Detect which cell encompasses the target text, then output its [x, y] center coordinate. 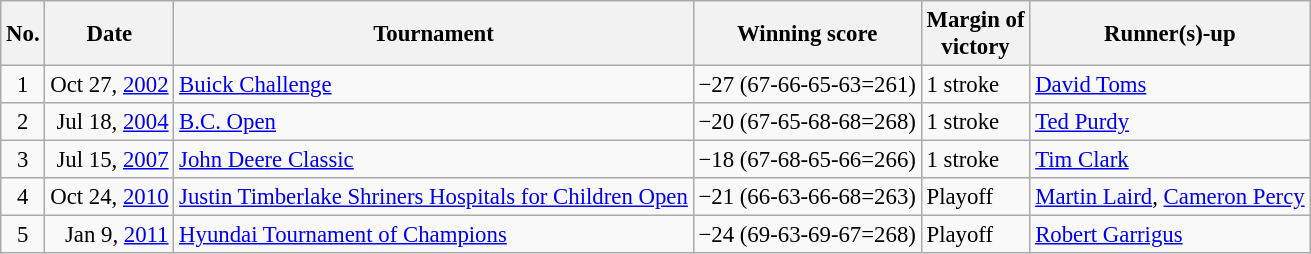
2 [23, 122]
Ted Purdy [1170, 122]
No. [23, 34]
Tim Clark [1170, 160]
Margin ofvictory [976, 34]
Oct 27, 2002 [110, 85]
−21 (66-63-66-68=263) [807, 197]
1 [23, 85]
Martin Laird, Cameron Percy [1170, 197]
−24 (69-63-69-67=268) [807, 235]
Hyundai Tournament of Champions [434, 235]
B.C. Open [434, 122]
−27 (67-66-65-63=261) [807, 85]
Buick Challenge [434, 85]
John Deere Classic [434, 160]
Robert Garrigus [1170, 235]
Jul 18, 2004 [110, 122]
−18 (67-68-65-66=266) [807, 160]
4 [23, 197]
5 [23, 235]
Justin Timberlake Shriners Hospitals for Children Open [434, 197]
Runner(s)-up [1170, 34]
Oct 24, 2010 [110, 197]
David Toms [1170, 85]
3 [23, 160]
Date [110, 34]
Jul 15, 2007 [110, 160]
Winning score [807, 34]
Jan 9, 2011 [110, 235]
−20 (67-65-68-68=268) [807, 122]
Tournament [434, 34]
